Locate the cell with the specified text and output its [X, Y] center coordinate. 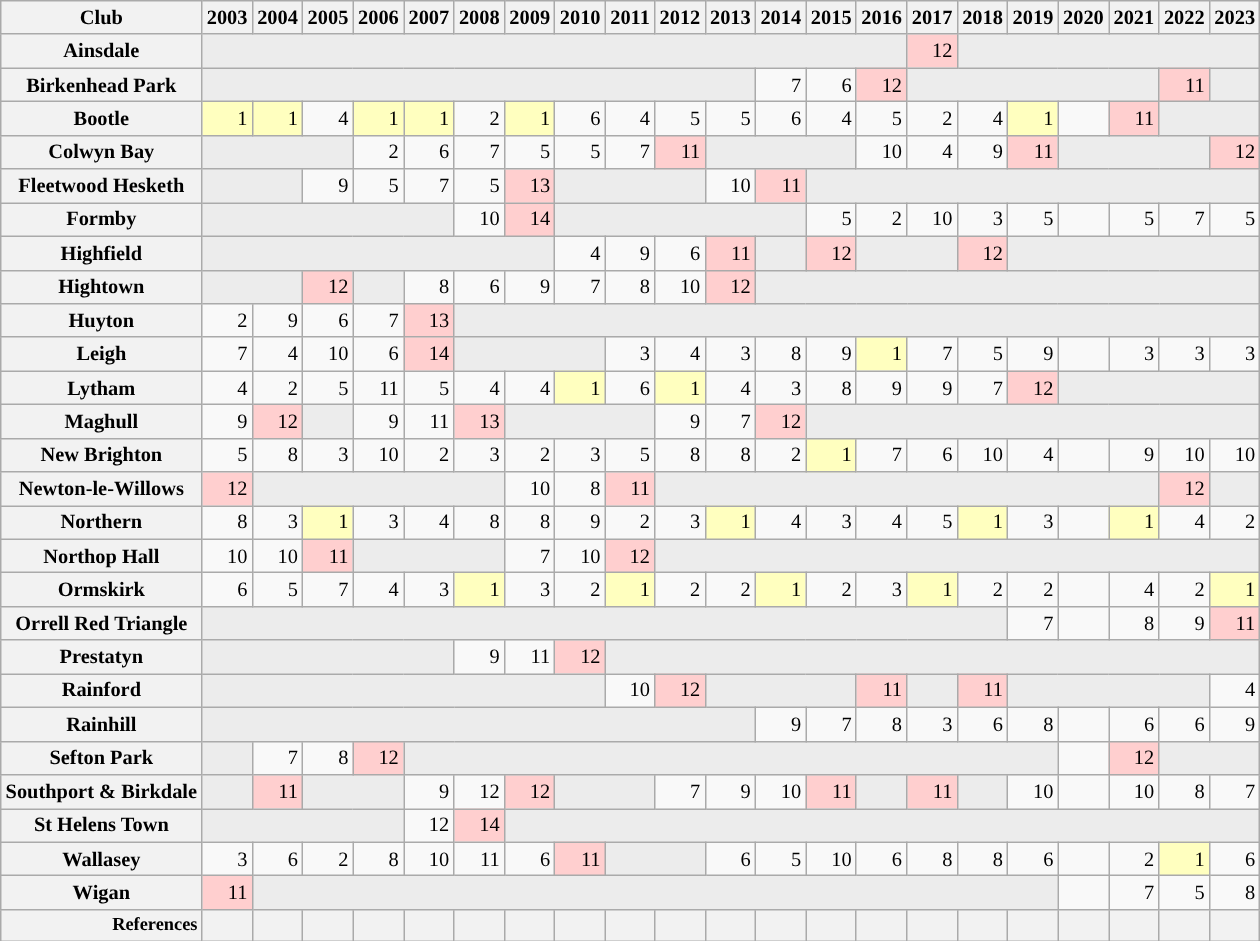
Southport & Birkdale [102, 791]
Newton-le-Willows [102, 489]
Ormskirk [102, 589]
2022 [1184, 17]
Northern [102, 522]
Rainford [102, 690]
Maghull [102, 421]
Prestatyn [102, 657]
New Brighton [102, 455]
Ainsdale [102, 51]
Wigan [102, 892]
References [102, 924]
2011 [630, 17]
2009 [530, 17]
2008 [479, 17]
Northop Hall [102, 556]
St Helens Town [102, 825]
2015 [831, 17]
Orrell Red Triangle [102, 623]
Fleetwood Hesketh [102, 186]
Wallasey [102, 859]
Hightown [102, 287]
2012 [680, 17]
Bootle [102, 118]
2013 [730, 17]
Lytham [102, 388]
2003 [227, 17]
2023 [1235, 17]
2005 [328, 17]
2020 [1083, 17]
Highfield [102, 253]
2004 [277, 17]
Leigh [102, 354]
Formby [102, 219]
2021 [1134, 17]
2007 [429, 17]
Sefton Park [102, 758]
Colwyn Bay [102, 152]
Club [102, 17]
Rainhill [102, 724]
2018 [982, 17]
2019 [1033, 17]
Huyton [102, 320]
2014 [781, 17]
2010 [580, 17]
Birkenhead Park [102, 85]
2006 [378, 17]
2016 [881, 17]
2017 [932, 17]
